Identify which cell holds the provided text, then report its [X, Y] central coordinate. 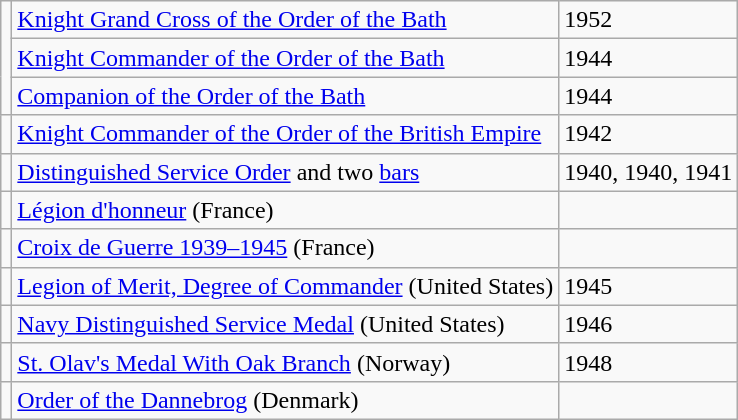
Knight Commander of the Order of the Bath [286, 58]
Distinguished Service Order and two bars [286, 172]
Knight Grand Cross of the Order of the Bath [286, 20]
1945 [648, 286]
1942 [648, 134]
1946 [648, 324]
Order of the Dannebrog (Denmark) [286, 400]
Navy Distinguished Service Medal (United States) [286, 324]
1948 [648, 362]
St. Olav's Medal With Oak Branch (Norway) [286, 362]
Légion d'honneur (France) [286, 210]
1940, 1940, 1941 [648, 172]
Croix de Guerre 1939–1945 (France) [286, 248]
Companion of the Order of the Bath [286, 96]
1952 [648, 20]
Legion of Merit, Degree of Commander (United States) [286, 286]
Knight Commander of the Order of the British Empire [286, 134]
